Pinpoint the cell where the given text exists, returning its (x, y) midpoint coordinate. 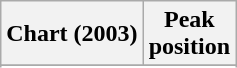
Chart (2003) (72, 34)
Peakposition (189, 34)
